Provide the [x, y] coordinate of the cell's center where the given text is located.  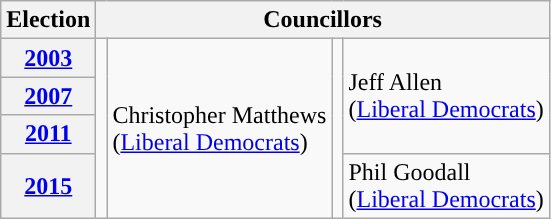
Jeff Allen(Liberal Democrats) [446, 96]
Christopher Matthews(Liberal Democrats) [220, 128]
Phil Goodall(Liberal Democrats) [446, 186]
Election [48, 20]
Councillors [322, 20]
2003 [48, 58]
2011 [48, 134]
2007 [48, 96]
2015 [48, 186]
